Locate the cell with the specified text and output its (X, Y) center coordinate. 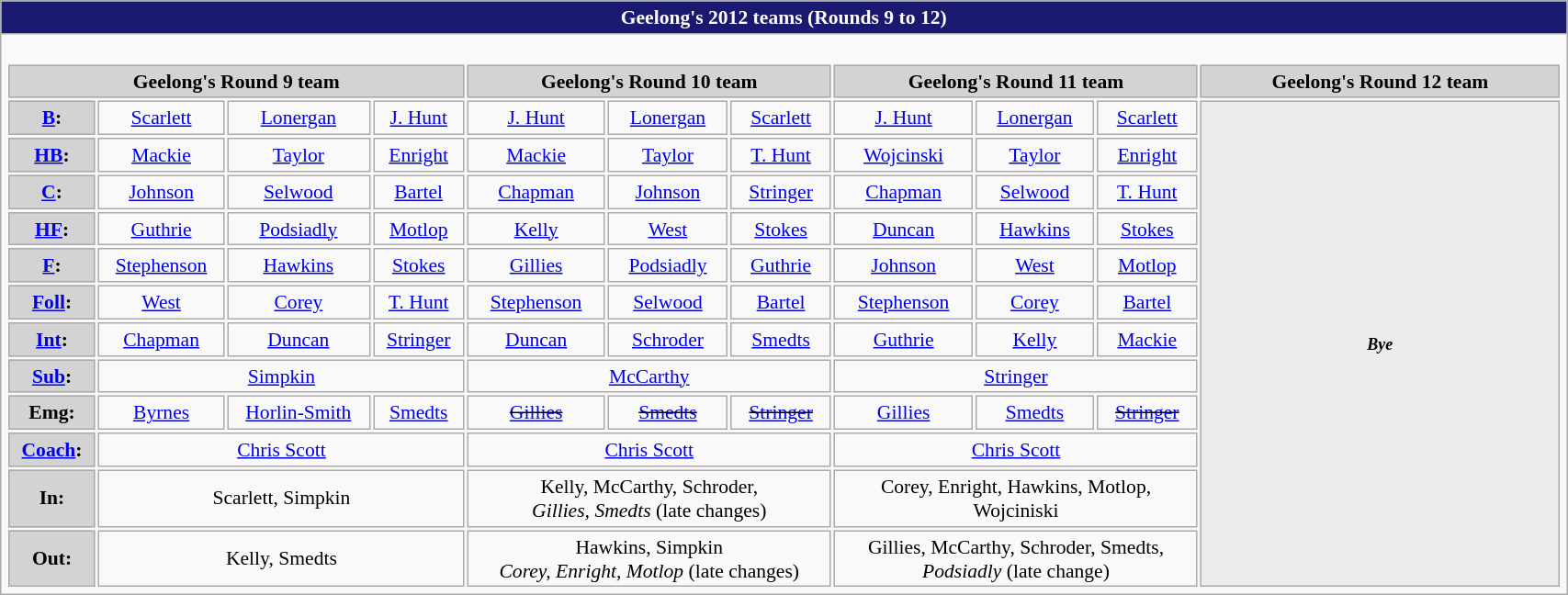
B: (51, 118)
Kelly, McCarthy, Schroder, Gillies, Smedts (late changes) (649, 500)
Int: (51, 340)
C: (51, 193)
Geelong's Round 9 team (237, 81)
HB: (51, 156)
Geelong's Round 12 team (1380, 81)
Wojcinski (904, 156)
Schroder (669, 340)
McCarthy (649, 376)
Kelly, Smedts (281, 558)
Simpkin (281, 376)
Byrnes (162, 413)
Sub: (51, 376)
Emg: (51, 413)
Scarlett, Simpkin (281, 500)
Geelong's 2012 teams (Rounds 9 to 12) (784, 17)
In: (51, 500)
Bye (1380, 344)
Hawkins, Simpkin Corey, Enright, Motlop (late changes) (649, 558)
Coach: (51, 450)
Gillies, McCarthy, Schroder, Smedts, Podsiadly (late change) (1016, 558)
Geelong's Round 10 team (649, 81)
Foll: (51, 303)
F: (51, 266)
Horlin-Smith (299, 413)
Geelong's Round 11 team (1016, 81)
Corey, Enright, Hawkins, Motlop, Wojciniski (1016, 500)
Out: (51, 558)
HF: (51, 230)
